From the cell containing the given text, extract its center point as (X, Y) coordinate. 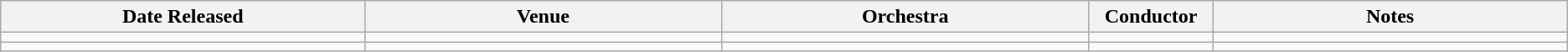
Notes (1390, 17)
Venue (543, 17)
Date Released (183, 17)
Orchestra (905, 17)
Conductor (1151, 17)
